Capture the cell that displays the provided text and extract its (x, y) central coordinate. 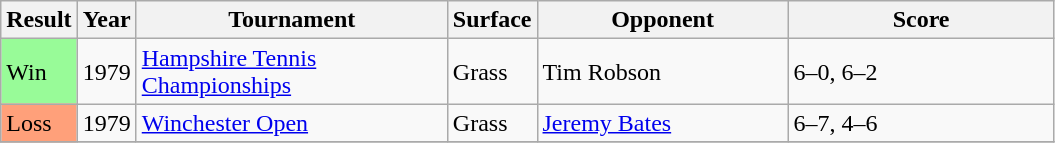
Tim Robson (662, 72)
Tournament (292, 20)
Jeremy Bates (662, 123)
Winchester Open (292, 123)
Hampshire Tennis Championships (292, 72)
Year (106, 20)
Result (39, 20)
Surface (492, 20)
Loss (39, 123)
Opponent (662, 20)
Score (921, 20)
Win (39, 72)
6–0, 6–2 (921, 72)
6–7, 4–6 (921, 123)
